Provide the (x, y) coordinate of the cell's center where the given text is located.  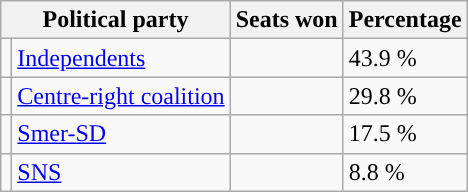
Centre-right coalition (121, 96)
17.5 % (405, 134)
SNS (121, 172)
Political party (116, 20)
Seats won (286, 20)
8.8 % (405, 172)
Percentage (405, 20)
Independents (121, 58)
Smer-SD (121, 134)
29.8 % (405, 96)
43.9 % (405, 58)
